Identify which cell holds the provided text, then report its (X, Y) central coordinate. 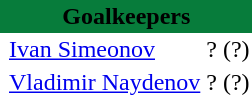
? (212, 50)
Ivan Simeonov (104, 50)
